Return the (X, Y) coordinate for the center point of the cell that contains the specified text.  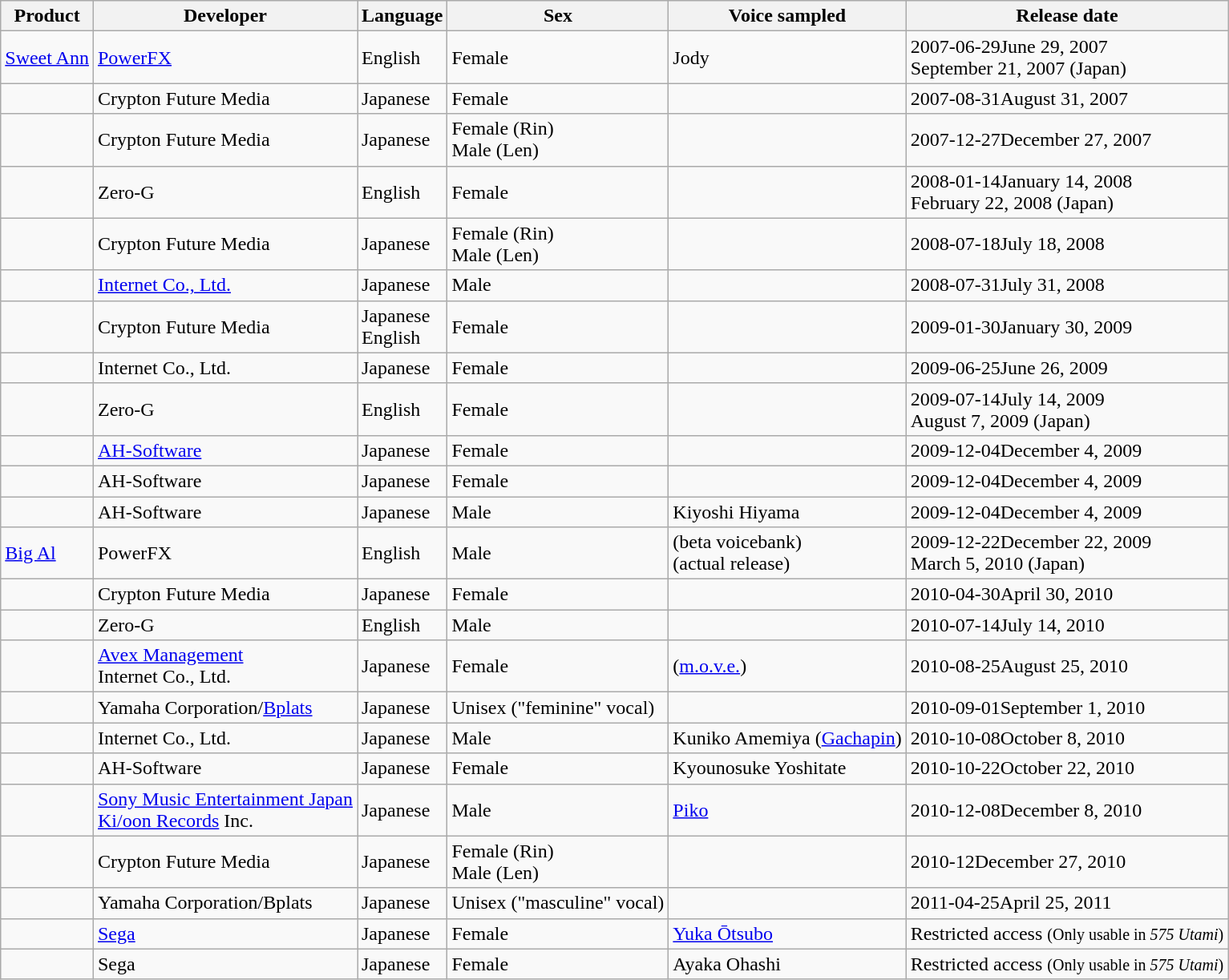
Voice sampled (787, 16)
2010-09-01September 1, 2010 (1067, 708)
2009-07-14July 14, 2009August 7, 2009 (Japan) (1067, 409)
Yuka Ōtsubo (787, 934)
Kyounosuke Yoshitate (787, 768)
Avex ManagementInternet Co., Ltd. (224, 667)
(m.o.v.e.) (787, 667)
2008-07-31July 31, 2008 (1067, 285)
2010-07-14July 14, 2010 (1067, 625)
Unisex ("feminine" vocal) (558, 708)
2010-08-25August 25, 2010 (1067, 667)
Product (47, 16)
JapaneseEnglish (402, 327)
2010-10-22October 22, 2010 (1067, 768)
Big Al (47, 553)
2007-12-27December 27, 2007 (1067, 139)
Kuniko Amemiya (Gachapin) (787, 738)
2010-10-08October 8, 2010 (1067, 738)
2009-06-25June 26, 2009 (1067, 368)
2010-12December 27, 2010 (1067, 862)
Release date (1067, 16)
2009-12-22December 22, 2009March 5, 2010 (Japan) (1067, 553)
2008-01-14January 14, 2008February 22, 2008 (Japan) (1067, 192)
Language (402, 16)
Piko (787, 809)
Unisex ("masculine" vocal) (558, 903)
Kiyoshi Hiyama (787, 512)
Ayaka Ohashi (787, 964)
2010-12-08December 8, 2010 (1067, 809)
Sony Music Entertainment JapanKi/oon Records Inc. (224, 809)
Sex (558, 16)
2011-04-25April 25, 2011 (1067, 903)
2008-07-18July 18, 2008 (1067, 244)
Jody (787, 58)
Developer (224, 16)
2010-04-30April 30, 2010 (1067, 595)
2007-08-31August 31, 2007 (1067, 99)
Sweet Ann (47, 58)
2009-01-30January 30, 2009 (1067, 327)
2007-06-29June 29, 2007September 21, 2007 (Japan) (1067, 58)
(beta voicebank) (actual release) (787, 553)
